Detect which cell encompasses the target text, then output its (X, Y) center coordinate. 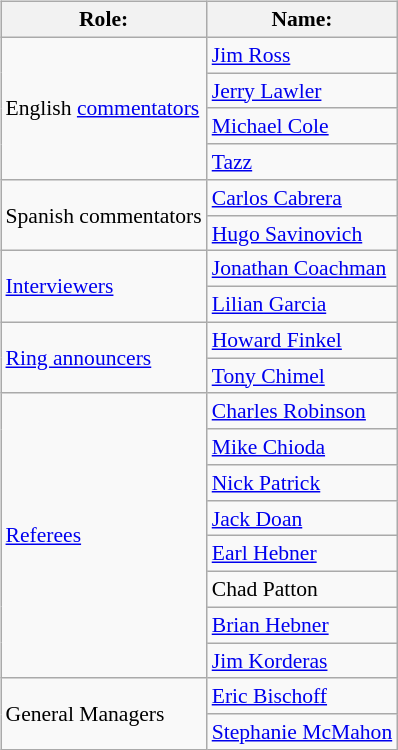
General Managers (103, 714)
English commentators (103, 108)
Tazz (302, 162)
Chad Patton (302, 590)
Carlos Cabrera (302, 198)
Jerry Lawler (302, 91)
Brian Hebner (302, 625)
Lilian Garcia (302, 305)
Name: (302, 20)
Eric Bischoff (302, 696)
Ring announcers (103, 358)
Stephanie McMahon (302, 732)
Jonathan Coachman (302, 269)
Michael Cole (302, 126)
Referees (103, 536)
Howard Finkel (302, 340)
Role: (103, 20)
Jack Doan (302, 518)
Tony Chimel (302, 376)
Hugo Savinovich (302, 233)
Spanish commentators (103, 216)
Mike Chioda (302, 447)
Jim Korderas (302, 661)
Charles Robinson (302, 411)
Earl Hebner (302, 554)
Nick Patrick (302, 483)
Interviewers (103, 286)
Jim Ross (302, 55)
